Output the [X, Y] coordinate of the center of the cell containing the given text.  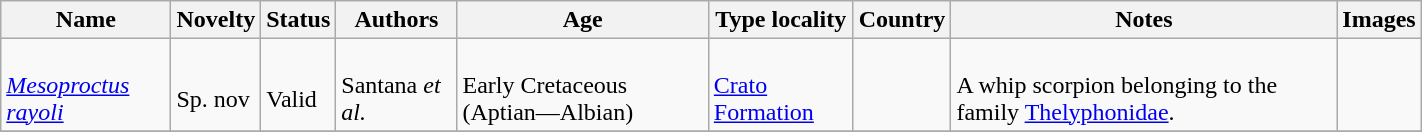
Valid [298, 85]
Images [1379, 20]
Santana et al. [396, 85]
Country [902, 20]
Novelty [216, 20]
A whip scorpion belonging to the family Thelyphonidae. [1144, 85]
Age [582, 20]
Sp. nov [216, 85]
Early Cretaceous (Aptian—Albian) [582, 85]
Type locality [780, 20]
Mesoproctus rayoli [86, 85]
Name [86, 20]
Notes [1144, 20]
Status [298, 20]
Authors [396, 20]
Crato Formation [780, 85]
